Return (x, y) of the center of cell containing provided text 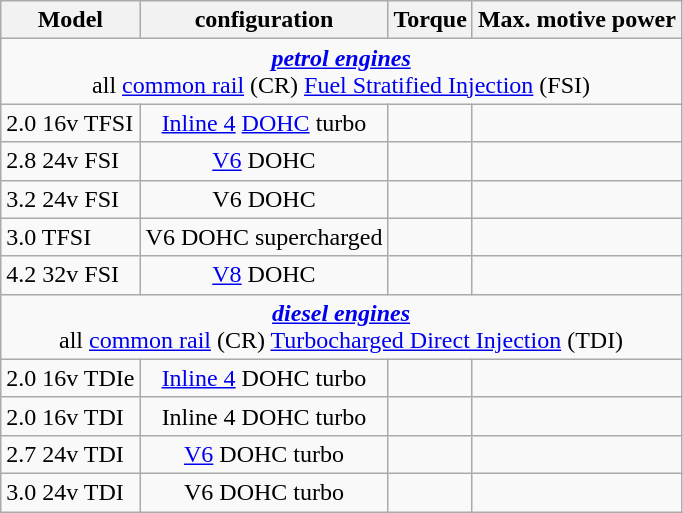
Max. motive power (576, 20)
2.0 16v TDI (70, 416)
2.8 24v FSI (70, 161)
2.0 16v TFSI (70, 123)
3.0 24v TDI (70, 492)
V8 DOHC (264, 275)
configuration (264, 20)
4.2 32v FSI (70, 275)
3.2 24v FSI (70, 199)
diesel enginesall common rail (CR) Turbocharged Direct Injection (TDI) (342, 326)
3.0 TFSI (70, 237)
V6 DOHC supercharged (264, 237)
Torque (430, 20)
Model (70, 20)
2.0 16v TDIe (70, 378)
2.7 24v TDI (70, 454)
petrol enginesall common rail (CR) Fuel Stratified Injection (FSI) (342, 72)
